Search for the cell housing the specified text and yield its (x, y) center coordinate. 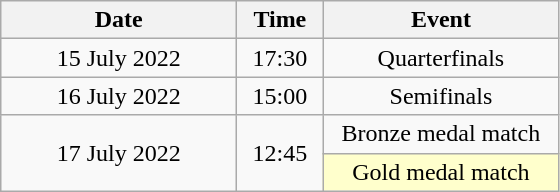
Quarterfinals (441, 58)
Event (441, 20)
Semifinals (441, 96)
Time (280, 20)
16 July 2022 (119, 96)
17:30 (280, 58)
Gold medal match (441, 172)
17 July 2022 (119, 153)
Date (119, 20)
Bronze medal match (441, 134)
15:00 (280, 96)
12:45 (280, 153)
15 July 2022 (119, 58)
